Return [x, y] of the center of cell containing provided text 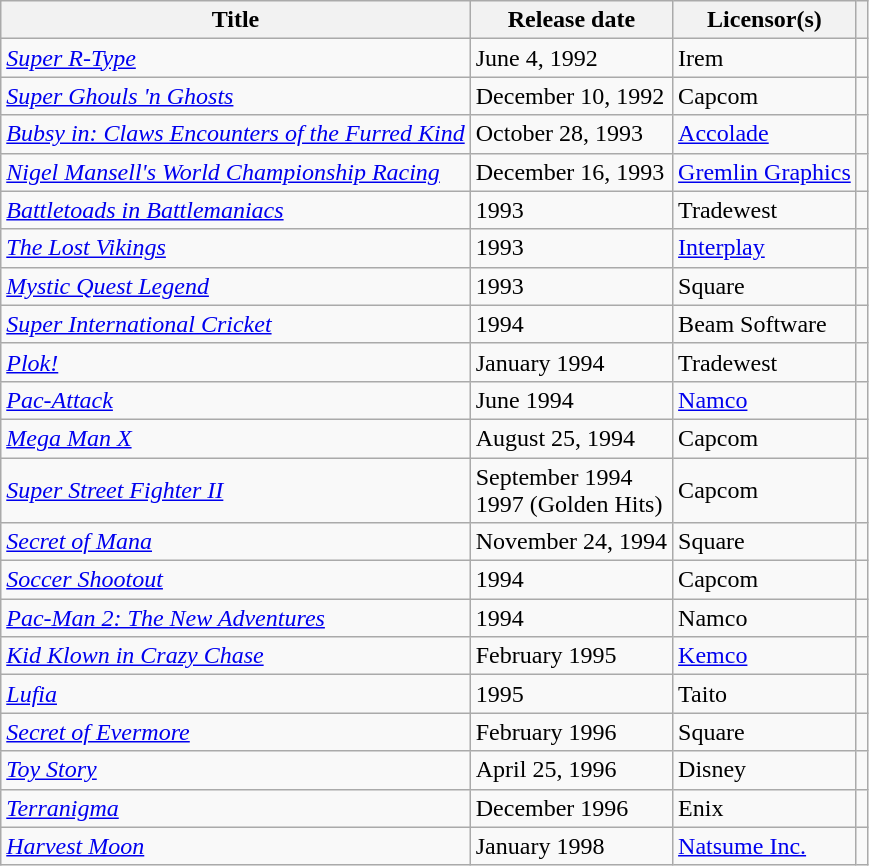
Gremlin Graphics [765, 172]
Terranigma [236, 808]
April 25, 1996 [571, 770]
The Lost Vikings [236, 248]
Secret of Evermore [236, 732]
Natsume Inc. [765, 846]
December 16, 1993 [571, 172]
Mega Man X [236, 438]
February 1995 [571, 656]
Release date [571, 20]
Kemco [765, 656]
Pac-Man 2: The New Adventures [236, 618]
Bubsy in: Claws Encounters of the Furred Kind [236, 134]
Irem [765, 58]
1995 [571, 694]
Super Street Fighter II [236, 490]
Nigel Mansell's World Championship Racing [236, 172]
Pac-Attack [236, 400]
February 1996 [571, 732]
Super R-Type [236, 58]
Plok! [236, 362]
Beam Software [765, 324]
Enix [765, 808]
Toy Story [236, 770]
October 28, 1993 [571, 134]
Kid Klown in Crazy Chase [236, 656]
August 25, 1994 [571, 438]
Disney [765, 770]
January 1994 [571, 362]
Harvest Moon [236, 846]
Accolade [765, 134]
Soccer Shootout [236, 580]
Mystic Quest Legend [236, 286]
January 1998 [571, 846]
June 4, 1992 [571, 58]
Lufia [236, 694]
Licensor(s) [765, 20]
Secret of Mana [236, 542]
Super International Cricket [236, 324]
September 19941997 (Golden Hits) [571, 490]
Super Ghouls 'n Ghosts [236, 96]
Interplay [765, 248]
Title [236, 20]
November 24, 1994 [571, 542]
Taito [765, 694]
December 10, 1992 [571, 96]
Battletoads in Battlemaniacs [236, 210]
December 1996 [571, 808]
June 1994 [571, 400]
